Output the (x, y) coordinate of the center of the cell containing the given text.  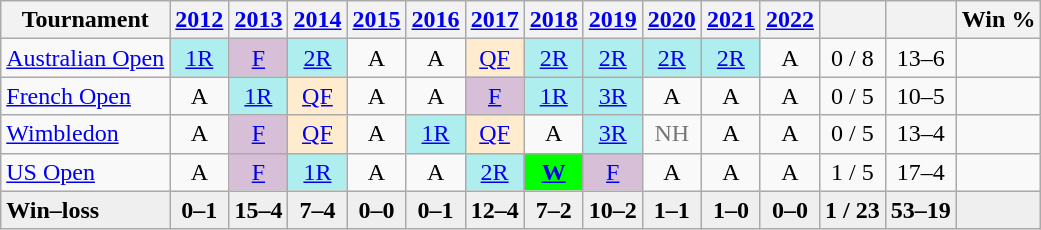
53–19 (920, 210)
10–2 (612, 210)
2016 (436, 20)
NH (672, 134)
1 / 5 (852, 172)
1 / 23 (852, 210)
US Open (86, 172)
7–2 (554, 210)
Win–loss (86, 210)
2020 (672, 20)
1–0 (730, 210)
Win % (998, 20)
2013 (258, 20)
2015 (376, 20)
7–4 (318, 210)
2012 (200, 20)
13–6 (920, 58)
17–4 (920, 172)
W (554, 172)
2018 (554, 20)
2019 (612, 20)
15–4 (258, 210)
12–4 (494, 210)
Tournament (86, 20)
13–4 (920, 134)
1–1 (672, 210)
2021 (730, 20)
2017 (494, 20)
2014 (318, 20)
Australian Open (86, 58)
0 / 8 (852, 58)
Wimbledon (86, 134)
French Open (86, 96)
2022 (790, 20)
10–5 (920, 96)
